Determine the [x, y] coordinate at the center of the cell enclosing the given text.  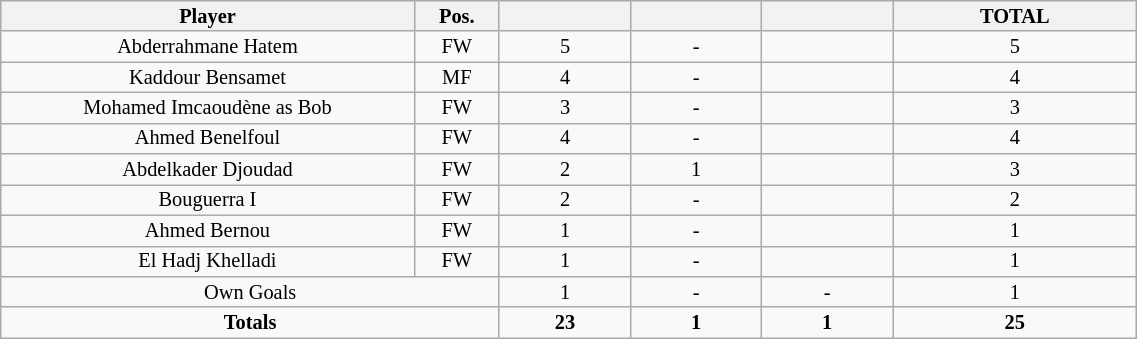
Player [208, 16]
Pos. [456, 16]
Own Goals [250, 292]
MF [456, 78]
Kaddour Bensamet [208, 78]
El Hadj Khelladi [208, 262]
Ahmed Bernou [208, 230]
Abderrahmane Hatem [208, 46]
Bouguerra I [208, 200]
25 [1015, 322]
TOTAL [1015, 16]
Abdelkader Djoudad [208, 170]
Ahmed Benelfoul [208, 138]
Mohamed Imcaoudène as Bob [208, 108]
23 [564, 322]
Totals [250, 322]
